Detect which cell encompasses the target text, then output its [x, y] center coordinate. 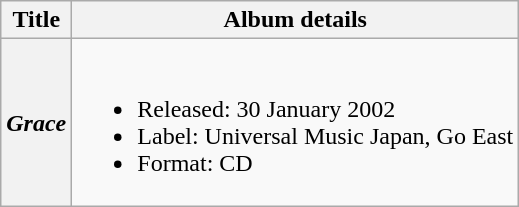
Title [36, 20]
Released: 30 January 2002Label: Universal Music Japan, Go EastFormat: CD [296, 122]
Grace [36, 122]
Album details [296, 20]
